Scan for the cell matching the given text and deliver its [x, y] coordinate at center. 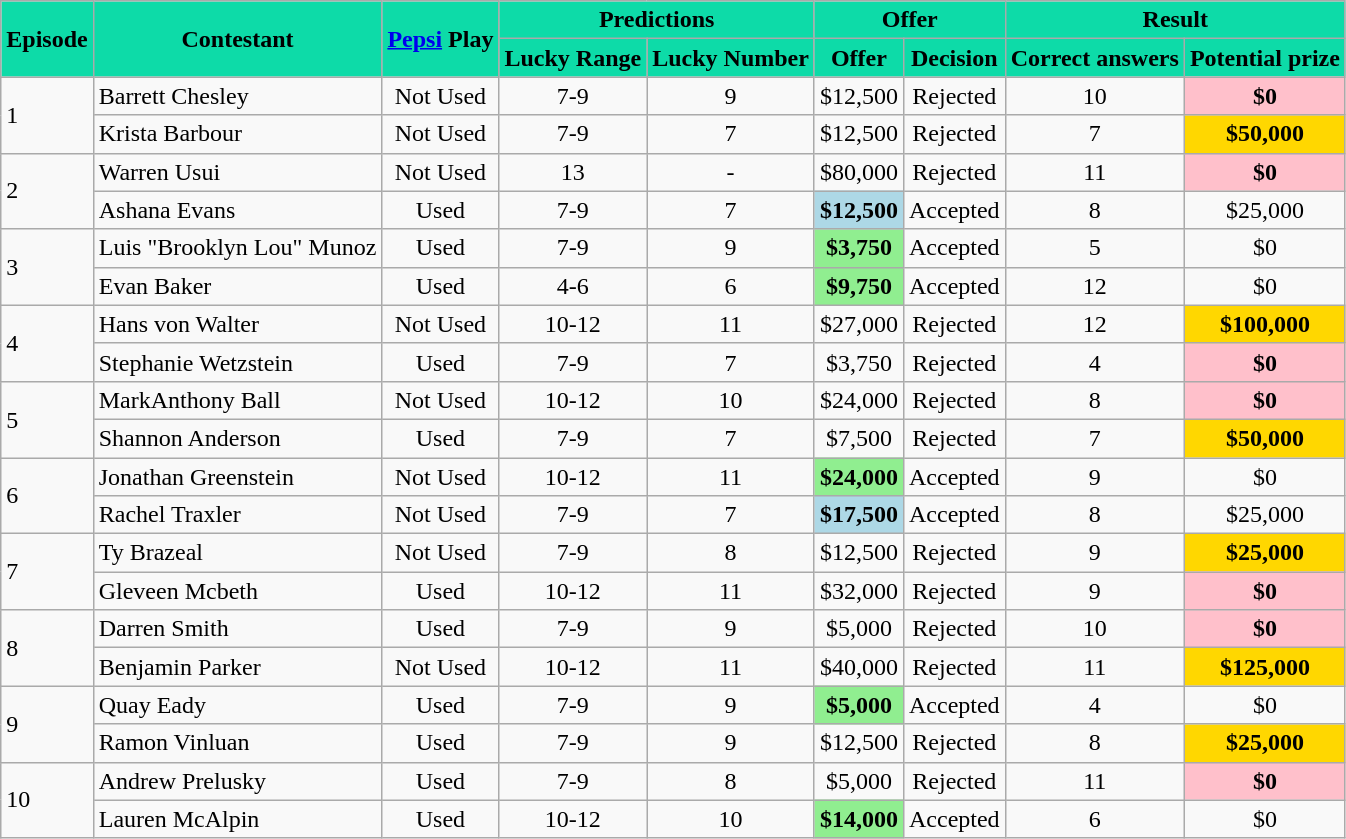
Krista Barbour [238, 134]
Evan Baker [238, 286]
4-6 [573, 286]
Hans von Walter [238, 324]
Ty Brazeal [238, 553]
Gleveen Mcbeth [238, 591]
$17,500 [858, 515]
$125,000 [1264, 667]
Lucky Range [573, 58]
Benjamin Parker [238, 667]
Result [1175, 20]
Predictions [656, 20]
Shannon Anderson [238, 438]
Stephanie Wetzstein [238, 362]
$9,750 [858, 286]
1 [47, 115]
$27,000 [858, 324]
Luis "Brooklyn Lou" Munoz [238, 248]
$100,000 [1264, 324]
13 [573, 172]
Lucky Number [731, 58]
Andrew Prelusky [238, 781]
Ramon Vinluan [238, 743]
Jonathan Greenstein [238, 477]
Potential prize [1264, 58]
Quay Eady [238, 705]
- [731, 172]
Warren Usui [238, 172]
Contestant [238, 39]
$40,000 [858, 667]
2 [47, 191]
Decision [954, 58]
MarkAnthony Ball [238, 400]
$14,000 [858, 819]
3 [47, 267]
Barrett Chesley [238, 96]
Darren Smith [238, 629]
$80,000 [858, 172]
Episode [47, 39]
$7,500 [858, 438]
$32,000 [858, 591]
Pepsi Play [440, 39]
Correct answers [1094, 58]
Lauren McAlpin [238, 819]
Rachel Traxler [238, 515]
Ashana Evans [238, 210]
